Determine the [X, Y] coordinate at the center of the cell enclosing the given text.  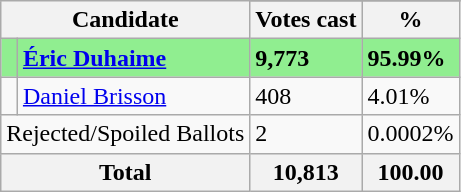
Éric Duhaime [133, 58]
9,773 [306, 58]
408 [306, 96]
% [410, 20]
2 [306, 134]
Votes cast [306, 20]
Rejected/Spoiled Ballots [126, 134]
Total [126, 172]
Daniel Brisson [133, 96]
100.00 [410, 172]
10,813 [306, 172]
95.99% [410, 58]
0.0002% [410, 134]
Candidate [126, 20]
4.01% [410, 96]
